Provide the [X, Y] coordinate of the cell's center where the given text is located.  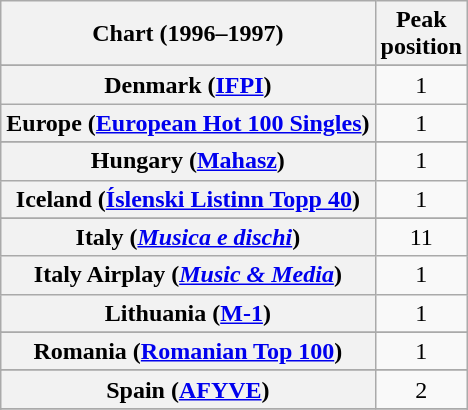
2 [421, 389]
Europe (European Hot 100 Singles) [188, 123]
Romania (Romanian Top 100) [188, 351]
Peakposition [421, 34]
11 [421, 237]
Italy Airplay (Music & Media) [188, 275]
Lithuania (M-1) [188, 313]
Italy (Musica e dischi) [188, 237]
Chart (1996–1997) [188, 34]
Denmark (IFPI) [188, 85]
Hungary (Mahasz) [188, 161]
Spain (AFYVE) [188, 389]
Iceland (Íslenski Listinn Topp 40) [188, 199]
